Extract the (X, Y) coordinate from the center of the cell holding the provided text.  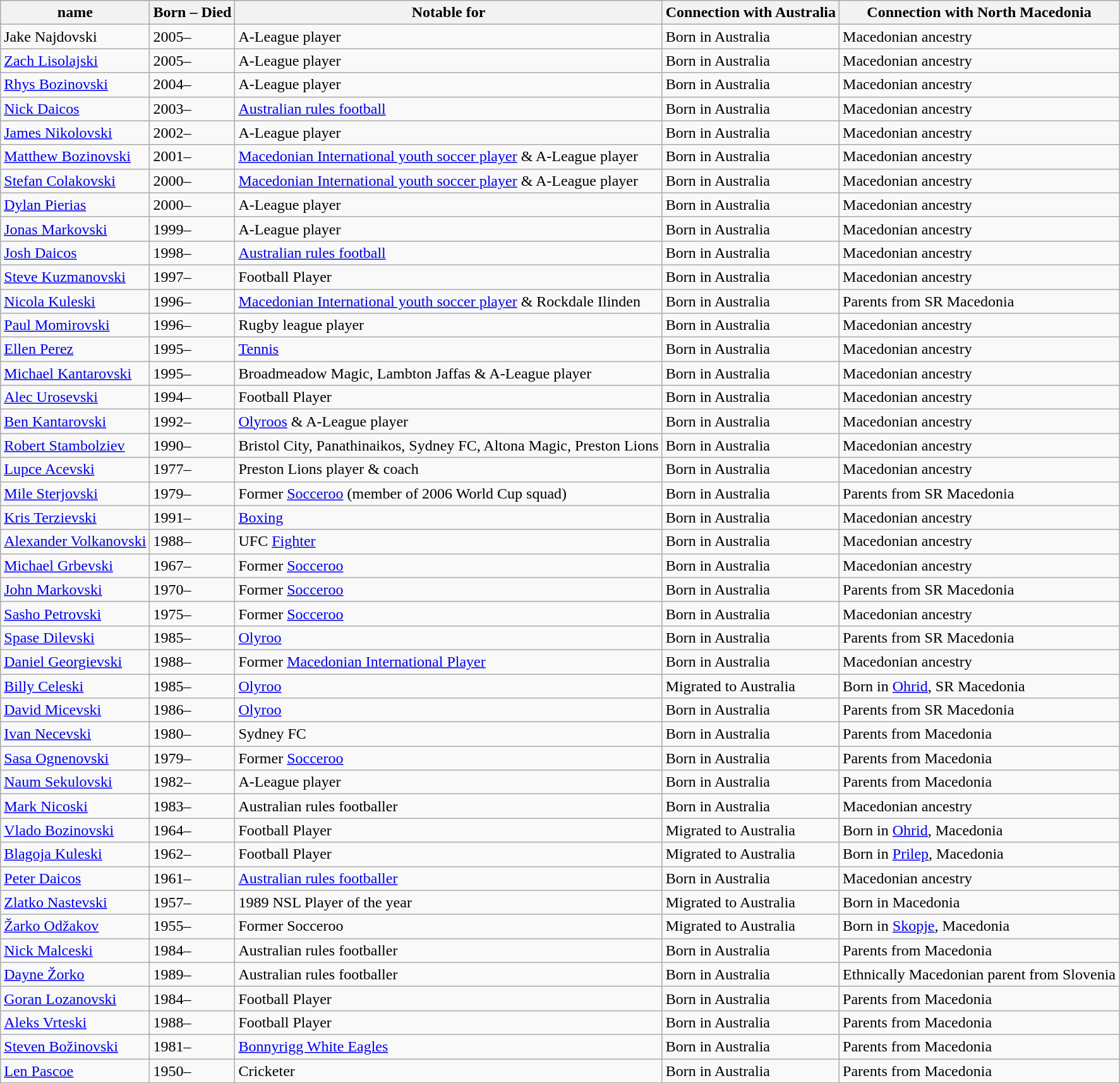
Bonnyrigg White Eagles (449, 1046)
Matthew Bozinovski (75, 157)
Jake Najdovski (75, 37)
1992– (192, 421)
Robert Stambolziev (75, 445)
1970– (192, 590)
Born in Skopje, Macedonia (979, 926)
Born – Died (192, 13)
Len Pascoe (75, 1071)
Rugby league player (449, 325)
Vlado Bozinovski (75, 830)
Sasho Petrovski (75, 614)
Connection with Australia (750, 13)
Alec Urosevski (75, 397)
Ethnically Macedonian parent from Slovenia (979, 974)
Nick Daicos (75, 109)
Broadmeadow Magic, Lambton Jaffas & A-League player (449, 373)
Former Macedonian International Player (449, 662)
David Micevski (75, 710)
2001– (192, 157)
Josh Daicos (75, 253)
Born in Prilep, Macedonia (979, 854)
Naum Sekulovski (75, 782)
Boxing (449, 517)
1999– (192, 229)
Jonas Markovski (75, 229)
Notable for (449, 13)
1998– (192, 253)
UFC Fighter (449, 541)
1982– (192, 782)
Born in Macedonia (979, 902)
1990– (192, 445)
1950– (192, 1071)
Rhys Bozinovski (75, 85)
1964– (192, 830)
1955– (192, 926)
1986– (192, 710)
Nicola Kuleski (75, 301)
1967– (192, 566)
Goran Lozanovski (75, 998)
Paul Momirovski (75, 325)
Ben Kantarovski (75, 421)
Mile Sterjovski (75, 493)
Mark Nicoski (75, 806)
Kris Terzievski (75, 517)
Steven Božinovski (75, 1046)
Daniel Georgievski (75, 662)
Macedonian International youth soccer player & Rockdale Ilinden (449, 301)
1975– (192, 614)
1989– (192, 974)
1989 NSL Player of the year (449, 902)
Stefan Colakovski (75, 181)
Aleks Vrteski (75, 1022)
Billy Celeski (75, 686)
James Nikolovski (75, 133)
Peter Daicos (75, 878)
1991– (192, 517)
2003– (192, 109)
1981– (192, 1046)
Ellen Perez (75, 349)
Connection with North Macedonia (979, 13)
Dylan Pierias (75, 205)
Tennis (449, 349)
Spase Dilevski (75, 638)
Cricketer (449, 1071)
Zlatko Nastevski (75, 902)
Michael Grbevski (75, 566)
2002– (192, 133)
2004– (192, 85)
1994– (192, 397)
John Markovski (75, 590)
Michael Kantarovski (75, 373)
Žarko Odžakov (75, 926)
Born in Ohrid, Macedonia (979, 830)
1997– (192, 277)
Bristol City, Panathinaikos, Sydney FC, Altona Magic, Preston Lions (449, 445)
Former Socceroo (member of 2006 World Cup squad) (449, 493)
1980– (192, 734)
Alexander Volkanovski (75, 541)
name (75, 13)
Lupce Acevski (75, 469)
1962– (192, 854)
1961– (192, 878)
Dayne Žorko (75, 974)
Ivan Necevski (75, 734)
Steve Kuzmanovski (75, 277)
Zach Lisolajski (75, 61)
Blagoja Kuleski (75, 854)
Preston Lions player & coach (449, 469)
1983– (192, 806)
Sydney FC (449, 734)
Born in Ohrid, SR Macedonia (979, 686)
Nick Malceski (75, 950)
Sasa Ognenovski (75, 758)
1977– (192, 469)
Olyroos & A-League player (449, 421)
1957– (192, 902)
